Return the [X, Y] coordinate for the center point of the cell that contains the specified text.  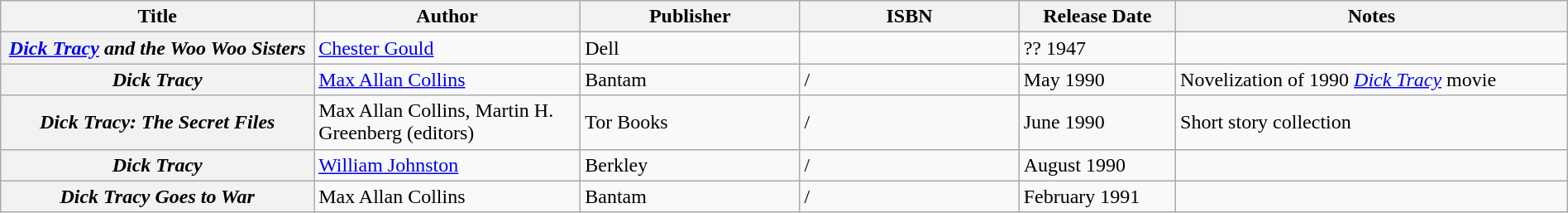
Dell [690, 48]
Publisher [690, 17]
?? 1947 [1097, 48]
Title [157, 17]
Max Allan Collins, Martin H. Greenberg (editors) [447, 123]
Dick Tracy: The Secret Files [157, 123]
May 1990 [1097, 80]
Author [447, 17]
Tor Books [690, 123]
Release Date [1097, 17]
June 1990 [1097, 123]
Dick Tracy Goes to War [157, 196]
Novelization of 1990 Dick Tracy movie [1372, 80]
Berkley [690, 165]
February 1991 [1097, 196]
ISBN [910, 17]
Short story collection [1372, 123]
William Johnston [447, 165]
Chester Gould [447, 48]
Dick Tracy and the Woo Woo Sisters [157, 48]
Notes [1372, 17]
August 1990 [1097, 165]
